Pinpoint the cell where the given text exists, returning its (X, Y) midpoint coordinate. 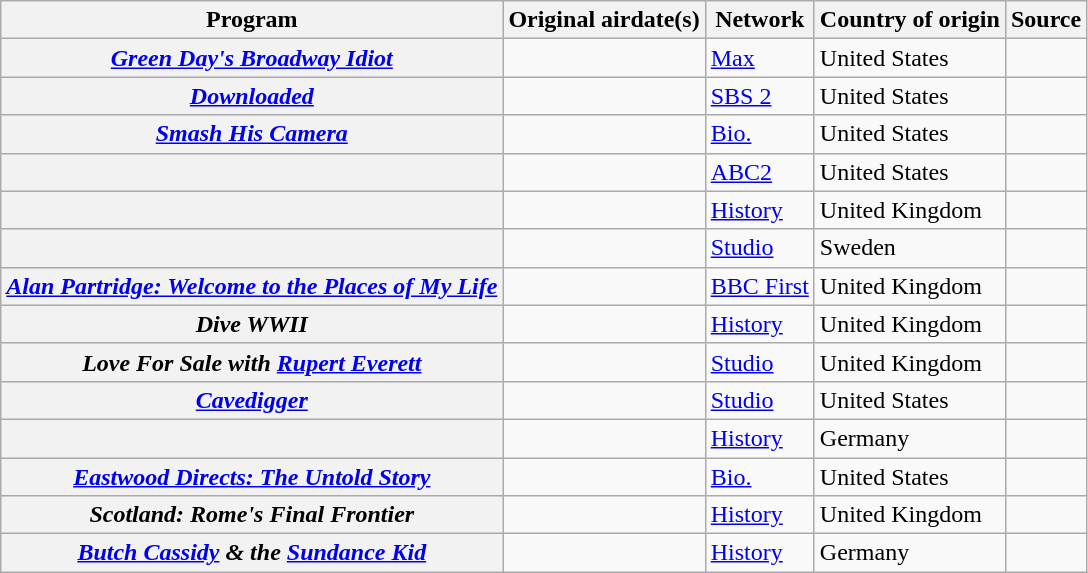
Love For Sale with Rupert Everett (252, 362)
Max (760, 58)
Dive WWII (252, 324)
Alan Partridge: Welcome to the Places of My Life (252, 286)
Source (1046, 20)
BBC First (760, 286)
Green Day's Broadway Idiot (252, 58)
Butch Cassidy & the Sundance Kid (252, 553)
Scotland: Rome's Final Frontier (252, 515)
Smash His Camera (252, 134)
ABC2 (760, 172)
Cavedigger (252, 400)
Program (252, 20)
Network (760, 20)
SBS 2 (760, 96)
Sweden (910, 248)
Downloaded (252, 96)
Country of origin (910, 20)
Original airdate(s) (604, 20)
Eastwood Directs: The Untold Story (252, 477)
